Identify which cell holds the provided text, then report its (X, Y) central coordinate. 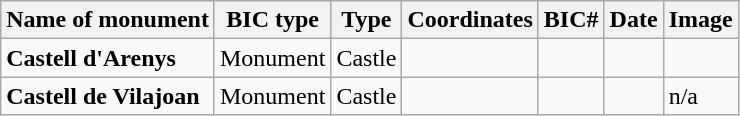
Castell de Vilajoan (108, 96)
Image (700, 20)
Coordinates (470, 20)
BIC type (272, 20)
Castell d'Arenys (108, 58)
Name of monument (108, 20)
BIC# (571, 20)
Type (366, 20)
n/a (700, 96)
Date (634, 20)
